For the text-containing cell, return its midpoint in [X, Y] coordinate format. 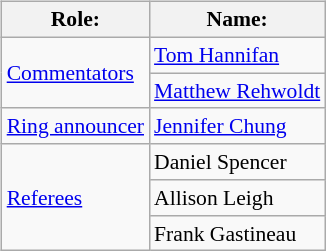
Tom Hannifan [237, 55]
Jennifer Chung [237, 126]
Ring announcer [76, 126]
Role: [76, 20]
Commentators [76, 72]
Frank Gastineau [237, 233]
Name: [237, 20]
Referees [76, 198]
Daniel Spencer [237, 162]
Matthew Rehwoldt [237, 91]
Allison Leigh [237, 198]
